Locate the cell with the specified text and output its (X, Y) center coordinate. 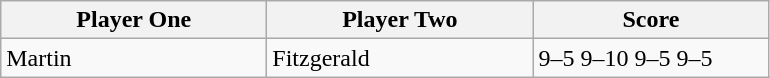
Score (651, 20)
9–5 9–10 9–5 9–5 (651, 58)
Martin (134, 58)
Player Two (400, 20)
Fitzgerald (400, 58)
Player One (134, 20)
